Pinpoint the cell where the given text exists, returning its (X, Y) midpoint coordinate. 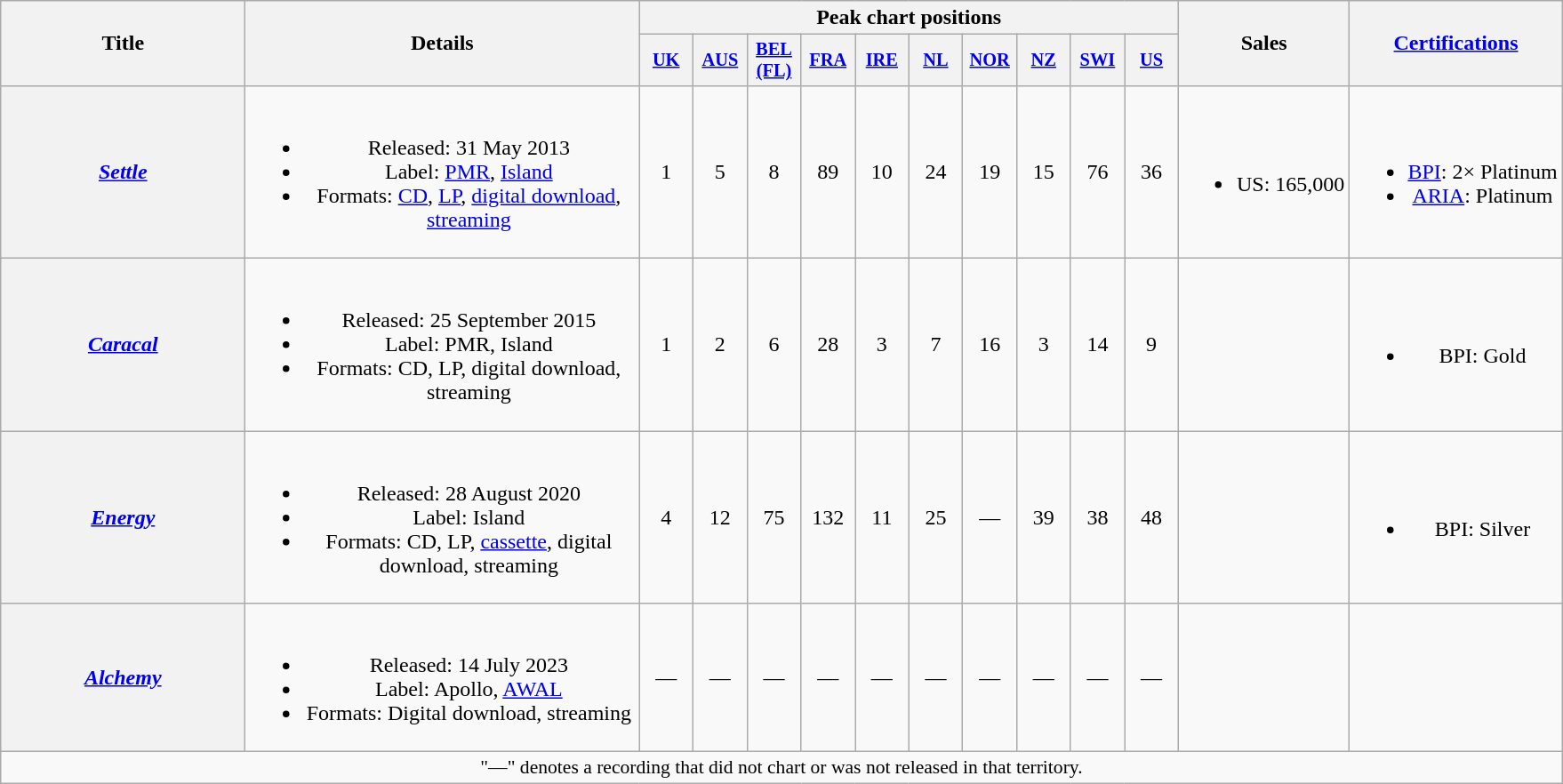
NOR (990, 60)
39 (1044, 517)
SWI (1097, 60)
89 (829, 172)
11 (882, 517)
BPI: Silver (1456, 517)
Details (443, 44)
Released: 14 July 2023Label: Apollo, AWALFormats: Digital download, streaming (443, 677)
Settle (123, 172)
24 (935, 172)
28 (829, 345)
AUS (720, 60)
76 (1097, 172)
Sales (1263, 44)
15 (1044, 172)
25 (935, 517)
IRE (882, 60)
7 (935, 345)
US: 165,000 (1263, 172)
19 (990, 172)
US (1152, 60)
FRA (829, 60)
12 (720, 517)
Caracal (123, 345)
Released: 31 May 2013Label: PMR, IslandFormats: CD, LP, digital download, streaming (443, 172)
48 (1152, 517)
UK (667, 60)
NL (935, 60)
Peak chart positions (909, 18)
16 (990, 345)
14 (1097, 345)
38 (1097, 517)
10 (882, 172)
BPI: Gold (1456, 345)
Released: 28 August 2020Label: IslandFormats: CD, LP, cassette, digital download, streaming (443, 517)
Certifications (1456, 44)
132 (829, 517)
5 (720, 172)
2 (720, 345)
36 (1152, 172)
Released: 25 September 2015Label: PMR, IslandFormats: CD, LP, digital download, streaming (443, 345)
6 (773, 345)
BEL(FL) (773, 60)
8 (773, 172)
Energy (123, 517)
9 (1152, 345)
NZ (1044, 60)
4 (667, 517)
Alchemy (123, 677)
BPI: 2× PlatinumARIA: Platinum (1456, 172)
Title (123, 44)
"—" denotes a recording that did not chart or was not released in that territory. (781, 768)
75 (773, 517)
